Determine the [X, Y] coordinate at the center of the cell enclosing the given text.  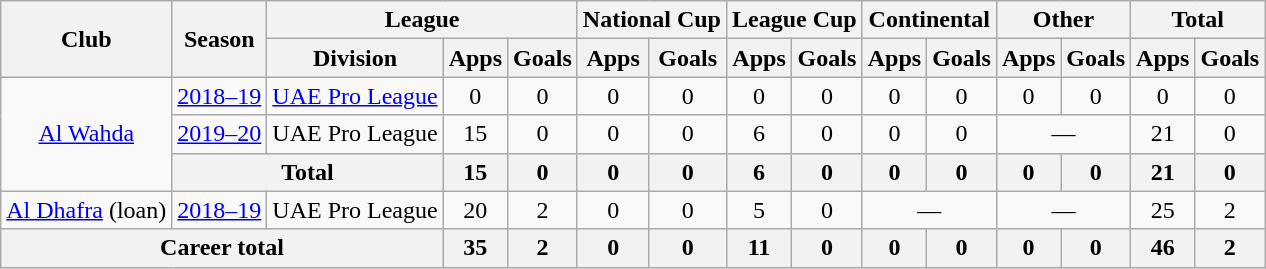
National Cup [652, 20]
Club [86, 39]
25 [1163, 210]
Al Wahda [86, 134]
Other [1063, 20]
Al Dhafra (loan) [86, 210]
Career total [222, 248]
20 [475, 210]
League [422, 20]
11 [758, 248]
35 [475, 248]
Division [355, 58]
League Cup [794, 20]
5 [758, 210]
Season [220, 39]
Continental [929, 20]
46 [1163, 248]
2019–20 [220, 134]
